Locate the cell with the specified text and output its [x, y] center coordinate. 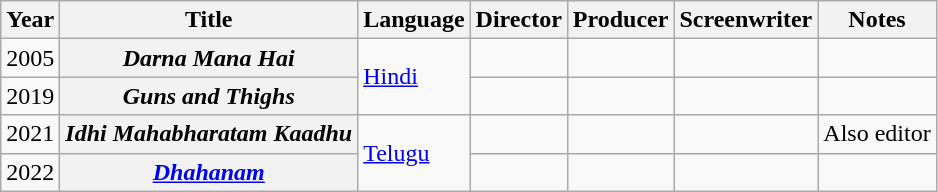
Telugu [414, 153]
2005 [30, 58]
Notes [877, 20]
2019 [30, 96]
Guns and Thighs [209, 96]
Screenwriter [746, 20]
Director [518, 20]
Idhi Mahabharatam Kaadhu [209, 134]
2021 [30, 134]
Producer [620, 20]
Language [414, 20]
Title [209, 20]
Also editor [877, 134]
Year [30, 20]
Dhahanam [209, 172]
2022 [30, 172]
Hindi [414, 77]
Darna Mana Hai [209, 58]
